Return the [x, y] coordinate for the center point of the cell that contains the specified text.  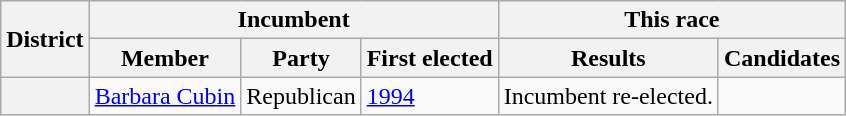
Incumbent re-elected. [608, 96]
Incumbent [294, 20]
This race [672, 20]
Candidates [782, 58]
Member [165, 58]
Party [301, 58]
Results [608, 58]
First elected [430, 58]
1994 [430, 96]
District [45, 39]
Republican [301, 96]
Barbara Cubin [165, 96]
